Return the (X, Y) coordinate for the center point of the cell that contains the specified text.  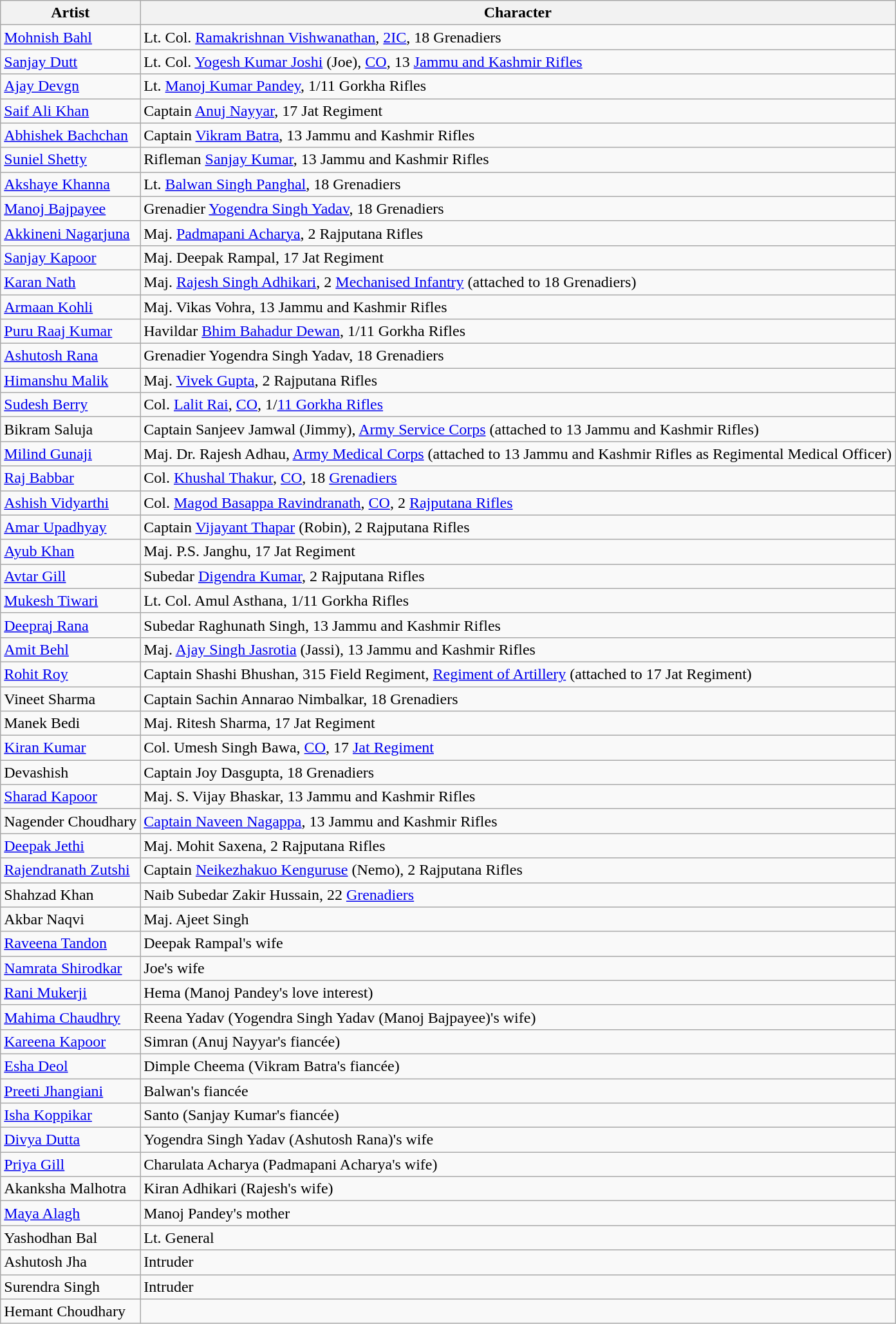
Lt. Col. Yogesh Kumar Joshi (Joe), CO, 13 Jammu and Kashmir Rifles (518, 62)
Character (518, 13)
Vineet Sharma (71, 698)
Captain Sanjeev Jamwal (Jimmy), Army Service Corps (attached to 13 Jammu and Kashmir Rifles) (518, 429)
Mohnish Bahl (71, 37)
Suniel Shetty (71, 160)
Ayub Khan (71, 552)
Kiran Adhikari (Rajesh's wife) (518, 1189)
Devashish (71, 772)
Naib Subedar Zakir Hussain, 22 Grenadiers (518, 895)
Captain Naveen Nagappa, 13 Jammu and Kashmir Rifles (518, 821)
Raveena Tandon (71, 944)
Priya Gill (71, 1164)
Subedar Digendra Kumar, 2 Rajputana Rifles (518, 576)
Maj. Mohit Saxena, 2 Rajputana Rifles (518, 846)
Sharad Kapoor (71, 797)
Bikram Saluja (71, 429)
Lt. General (518, 1238)
Deepraj Rana (71, 625)
Ashutosh Rana (71, 356)
Ashish Vidyarthi (71, 503)
Charulata Acharya (Padmapani Acharya's wife) (518, 1164)
Namrata Shirodkar (71, 968)
Maj. Deepak Rampal, 17 Jat Regiment (518, 257)
Santo (Sanjay Kumar's fiancée) (518, 1115)
Nagender Choudhary (71, 821)
Akshaye Khanna (71, 184)
Rohit Roy (71, 674)
Manoj Bajpayee (71, 209)
Yashodhan Bal (71, 1238)
Col. Lalit Rai, CO, 1/11 Gorkha Rifles (518, 405)
Puru Raaj Kumar (71, 331)
Balwan's fiancée (518, 1091)
Ashutosh Jha (71, 1262)
Kareena Kapoor (71, 1041)
Sudesh Berry (71, 405)
Maya Alagh (71, 1213)
Captain Joy Dasgupta, 18 Grenadiers (518, 772)
Captain Sachin Annarao Nimbalkar, 18 Grenadiers (518, 698)
Maj. Dr. Rajesh Adhau, Army Medical Corps (attached to 13 Jammu and Kashmir Rifles as Regimental Medical Officer) (518, 454)
Akkineni Nagarjuna (71, 233)
Reena Yadav (Yogendra Singh Yadav (Manoj Bajpayee)'s wife) (518, 1017)
Havildar Bhim Bahadur Dewan, 1/11 Gorkha Rifles (518, 331)
Isha Koppikar (71, 1115)
Captain Neikezhakuo Kenguruse (Nemo), 2 Rajputana Rifles (518, 870)
Esha Deol (71, 1066)
Saif Ali Khan (71, 111)
Captain Shashi Bhushan, 315 Field Regiment, Regiment of Artillery (attached to 17 Jat Regiment) (518, 674)
Shahzad Khan (71, 895)
Raj Babbar (71, 478)
Col. Khushal Thakur, CO, 18 Grenadiers (518, 478)
Dimple Cheema (Vikram Batra's fiancée) (518, 1066)
Lt. Balwan Singh Panghal, 18 Grenadiers (518, 184)
Himanshu Malik (71, 380)
Maj. S. Vijay Bhaskar, 13 Jammu and Kashmir Rifles (518, 797)
Milind Gunaji (71, 454)
Lt. Col. Ramakrishnan Vishwanathan, 2IC, 18 Grenadiers (518, 37)
Hemant Choudhary (71, 1311)
Armaan Kohli (71, 307)
Rajendranath Zutshi (71, 870)
Yogendra Singh Yadav (Ashutosh Rana)'s wife (518, 1140)
Maj. Vikas Vohra, 13 Jammu and Kashmir Rifles (518, 307)
Sanjay Kapoor (71, 257)
Surendra Singh (71, 1287)
Avtar Gill (71, 576)
Col. Umesh Singh Bawa, CO, 17 Jat Regiment (518, 748)
Simran (Anuj Nayyar's fiancée) (518, 1041)
Captain Anuj Nayyar, 17 Jat Regiment (518, 111)
Maj. Ajeet Singh (518, 919)
Maj. Ajay Singh Jasrotia (Jassi), 13 Jammu and Kashmir Rifles (518, 649)
Mahima Chaudhry (71, 1017)
Manoj Pandey's mother (518, 1213)
Kiran Kumar (71, 748)
Captain Vikram Batra, 13 Jammu and Kashmir Rifles (518, 135)
Mukesh Tiwari (71, 601)
Maj. Ritesh Sharma, 17 Jat Regiment (518, 723)
Maj. P.S. Janghu, 17 Jat Regiment (518, 552)
Rifleman Sanjay Kumar, 13 Jammu and Kashmir Rifles (518, 160)
Karan Nath (71, 282)
Manek Bedi (71, 723)
Preeti Jhangiani (71, 1091)
Artist (71, 13)
Akbar Naqvi (71, 919)
Amit Behl (71, 649)
Maj. Vivek Gupta, 2 Rajputana Rifles (518, 380)
Col. Magod Basappa Ravindranath, CO, 2 Rajputana Rifles (518, 503)
Lt. Manoj Kumar Pandey, 1/11 Gorkha Rifles (518, 86)
Lt. Col. Amul Asthana, 1/11 Gorkha Rifles (518, 601)
Joe's wife (518, 968)
Subedar Raghunath Singh, 13 Jammu and Kashmir Rifles (518, 625)
Divya Dutta (71, 1140)
Akanksha Malhotra (71, 1189)
Maj. Rajesh Singh Adhikari, 2 Mechanised Infantry (attached to 18 Grenadiers) (518, 282)
Amar Upadhyay (71, 527)
Deepak Rampal's wife (518, 944)
Captain Vijayant Thapar (Robin), 2 Rajputana Rifles (518, 527)
Sanjay Dutt (71, 62)
Maj. Padmapani Acharya, 2 Rajputana Rifles (518, 233)
Ajay Devgn (71, 86)
Deepak Jethi (71, 846)
Rani Mukerji (71, 993)
Hema (Manoj Pandey's love interest) (518, 993)
Abhishek Bachchan (71, 135)
